Extract the [x, y] coordinate from the center of the cell holding the provided text.  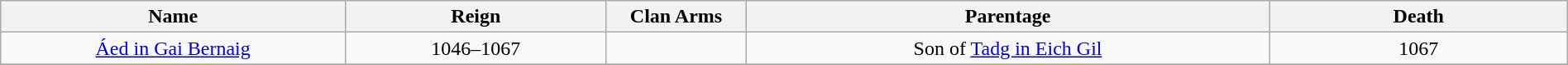
Name [174, 17]
Parentage [1008, 17]
Clan Arms [676, 17]
Reign [476, 17]
1046–1067 [476, 48]
Son of Tadg in Eich Gil [1008, 48]
Death [1418, 17]
1067 [1418, 48]
Áed in Gai Bernaig [174, 48]
